Capture the cell that displays the provided text and extract its [x, y] central coordinate. 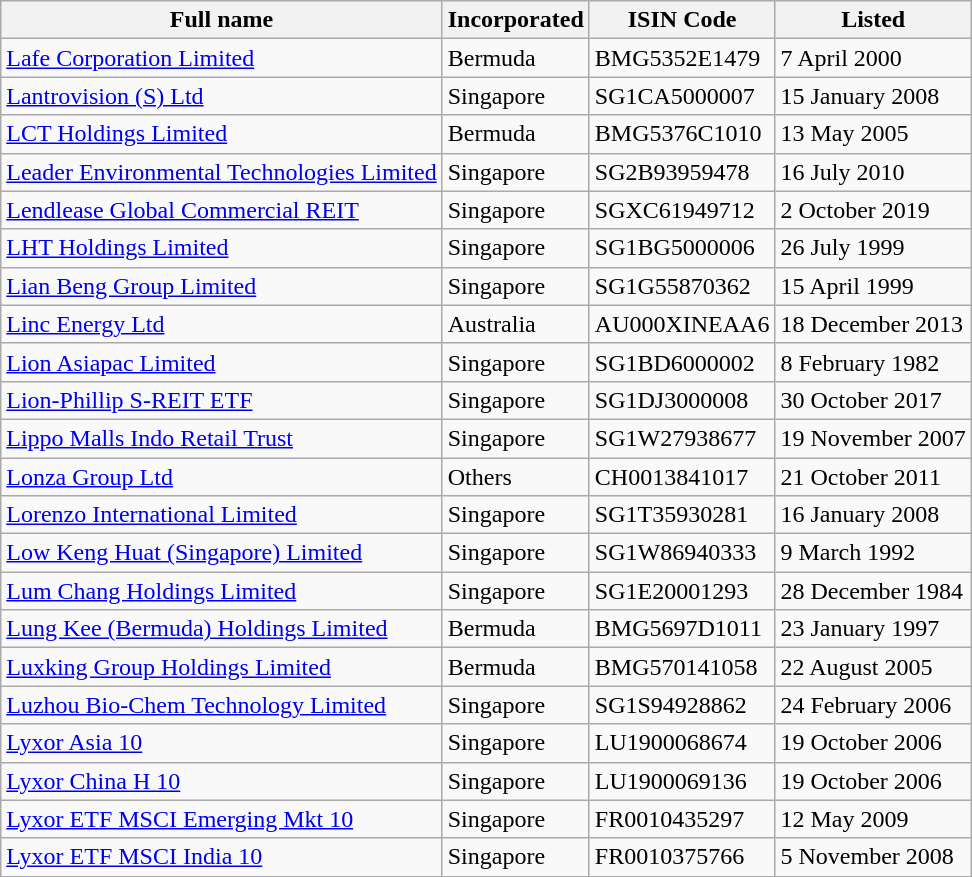
23 January 1997 [873, 629]
13 May 2005 [873, 134]
Australia [516, 324]
22 August 2005 [873, 667]
SG1W27938677 [682, 438]
30 October 2017 [873, 400]
FR0010375766 [682, 857]
Lippo Malls Indo Retail Trust [222, 438]
LCT Holdings Limited [222, 134]
Lung Kee (Bermuda) Holdings Limited [222, 629]
Linc Energy Ltd [222, 324]
BMG5352E1479 [682, 58]
16 January 2008 [873, 515]
Lion Asiapac Limited [222, 362]
SG1G55870362 [682, 286]
28 December 1984 [873, 591]
BMG5376C1010 [682, 134]
CH0013841017 [682, 477]
SG1BG5000006 [682, 248]
24 February 2006 [873, 705]
LHT Holdings Limited [222, 248]
19 November 2007 [873, 438]
FR0010435297 [682, 819]
9 March 1992 [873, 553]
Lyxor ETF MSCI Emerging Mkt 10 [222, 819]
SG1S94928862 [682, 705]
Lafe Corporation Limited [222, 58]
15 April 1999 [873, 286]
LU1900069136 [682, 781]
Full name [222, 20]
Lyxor ETF MSCI India 10 [222, 857]
15 January 2008 [873, 96]
Lantrovision (S) Ltd [222, 96]
12 May 2009 [873, 819]
7 April 2000 [873, 58]
Leader Environmental Technologies Limited [222, 172]
SG1DJ3000008 [682, 400]
Luxking Group Holdings Limited [222, 667]
8 February 1982 [873, 362]
ISIN Code [682, 20]
LU1900068674 [682, 743]
SG1W86940333 [682, 553]
SG1T35930281 [682, 515]
BMG570141058 [682, 667]
2 October 2019 [873, 210]
AU000XINEAA6 [682, 324]
18 December 2013 [873, 324]
SG1CA5000007 [682, 96]
Lyxor China H 10 [222, 781]
Listed [873, 20]
Lion-Phillip S-REIT ETF [222, 400]
Low Keng Huat (Singapore) Limited [222, 553]
Lyxor Asia 10 [222, 743]
Luzhou Bio-Chem Technology Limited [222, 705]
Lum Chang Holdings Limited [222, 591]
SG1BD6000002 [682, 362]
BMG5697D1011 [682, 629]
21 October 2011 [873, 477]
26 July 1999 [873, 248]
Lian Beng Group Limited [222, 286]
Others [516, 477]
16 July 2010 [873, 172]
Lorenzo International Limited [222, 515]
Incorporated [516, 20]
5 November 2008 [873, 857]
SG1E20001293 [682, 591]
SGXC61949712 [682, 210]
Lendlease Global Commercial REIT [222, 210]
Lonza Group Ltd [222, 477]
SG2B93959478 [682, 172]
